Locate the cell with the specified text and output its (x, y) center coordinate. 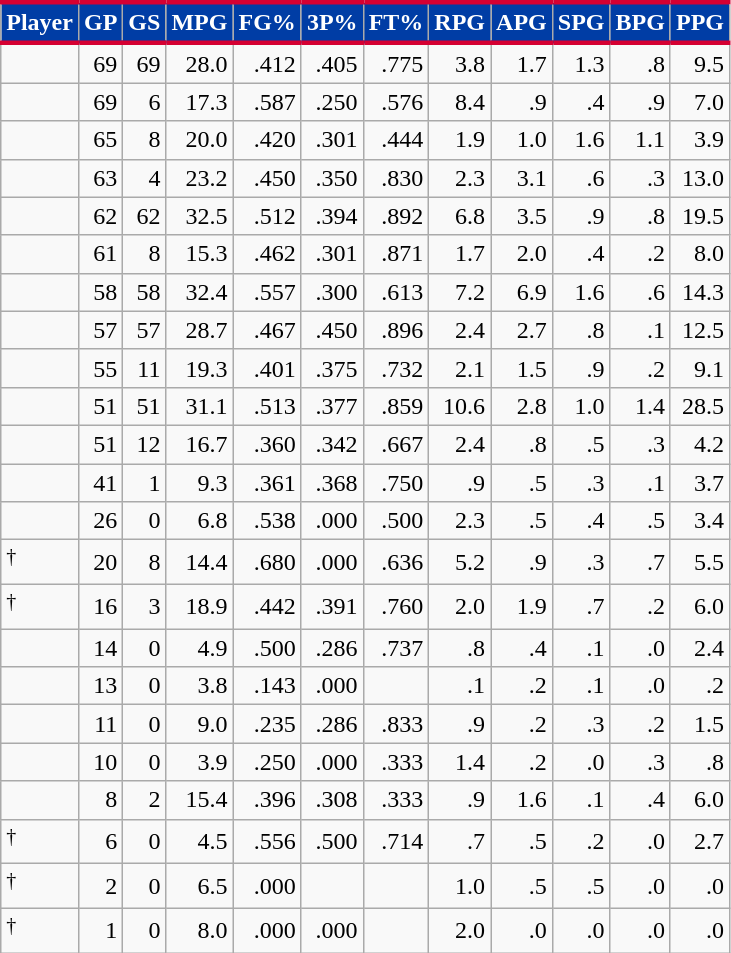
.714 (396, 842)
18.9 (200, 606)
65 (100, 140)
.512 (267, 216)
GS (144, 22)
.412 (267, 63)
3.1 (522, 178)
Player (40, 22)
SPG (581, 22)
9.0 (200, 724)
2.1 (460, 368)
6.5 (200, 886)
4.9 (200, 648)
13 (100, 686)
4 (144, 178)
.587 (267, 102)
14.3 (700, 292)
16.7 (200, 444)
.556 (267, 842)
.830 (396, 178)
9.3 (200, 483)
19.5 (700, 216)
15.3 (200, 254)
.737 (396, 648)
20.0 (200, 140)
32.4 (200, 292)
41 (100, 483)
3.5 (522, 216)
.859 (396, 406)
.576 (396, 102)
14 (100, 648)
.235 (267, 724)
32.5 (200, 216)
.732 (396, 368)
17.3 (200, 102)
FG% (267, 22)
16 (100, 606)
.513 (267, 406)
MPG (200, 22)
.396 (267, 800)
PPG (700, 22)
BPG (640, 22)
1.1 (640, 140)
.420 (267, 140)
9.5 (700, 63)
FT% (396, 22)
7.2 (460, 292)
12 (144, 444)
.394 (332, 216)
.462 (267, 254)
.300 (332, 292)
.401 (267, 368)
.896 (396, 330)
.405 (332, 63)
.680 (267, 562)
3.7 (700, 483)
5.5 (700, 562)
.750 (396, 483)
.467 (267, 330)
6.9 (522, 292)
8.4 (460, 102)
63 (100, 178)
28.0 (200, 63)
.892 (396, 216)
3P% (332, 22)
.557 (267, 292)
61 (100, 254)
.444 (396, 140)
28.7 (200, 330)
.143 (267, 686)
.368 (332, 483)
20 (100, 562)
.308 (332, 800)
7.0 (700, 102)
.667 (396, 444)
31.1 (200, 406)
26 (100, 521)
.775 (396, 63)
28.5 (700, 406)
APG (522, 22)
19.3 (200, 368)
10.6 (460, 406)
.361 (267, 483)
.350 (332, 178)
4.2 (700, 444)
.538 (267, 521)
.342 (332, 444)
4.5 (200, 842)
2.8 (522, 406)
23.2 (200, 178)
.442 (267, 606)
.871 (396, 254)
12.5 (700, 330)
.375 (332, 368)
.377 (332, 406)
5.2 (460, 562)
15.4 (200, 800)
55 (100, 368)
10 (100, 762)
.636 (396, 562)
14.4 (200, 562)
.360 (267, 444)
RPG (460, 22)
3 (144, 606)
13.0 (700, 178)
9.1 (700, 368)
.391 (332, 606)
1.3 (581, 63)
.613 (396, 292)
3.4 (700, 521)
.760 (396, 606)
.833 (396, 724)
GP (100, 22)
